Locate the cell with the specified text and output its [x, y] center coordinate. 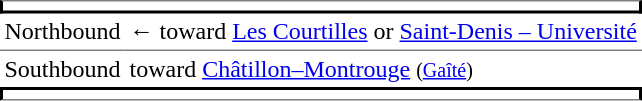
Northbound [62, 33]
toward Châtillon–Montrouge (Gaîté) [383, 69]
← toward Les Courtilles or Saint-Denis – Université [383, 33]
Southbound [62, 69]
